Provide the (X, Y) coordinate of the cell's center where the given text is located.  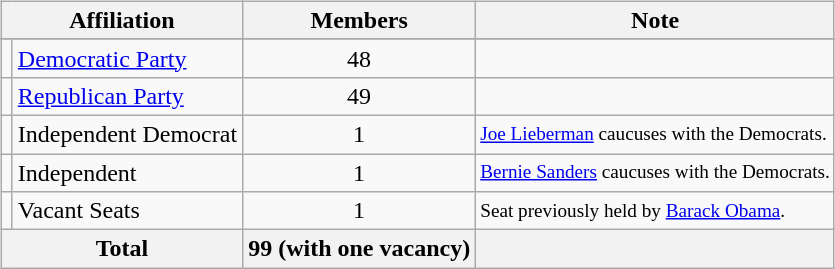
Republican Party (127, 96)
Independent (127, 173)
Note (656, 20)
Bernie Sanders caucuses with the Democrats. (656, 173)
99 (with one vacancy) (360, 249)
Democratic Party (127, 58)
Affiliation (122, 20)
Joe Lieberman caucuses with the Democrats. (656, 134)
Vacant Seats (127, 211)
Seat previously held by Barack Obama. (656, 211)
49 (360, 96)
48 (360, 58)
Total (122, 249)
Members (360, 20)
Independent Democrat (127, 134)
